Locate the cell with the specified text and output its (X, Y) center coordinate. 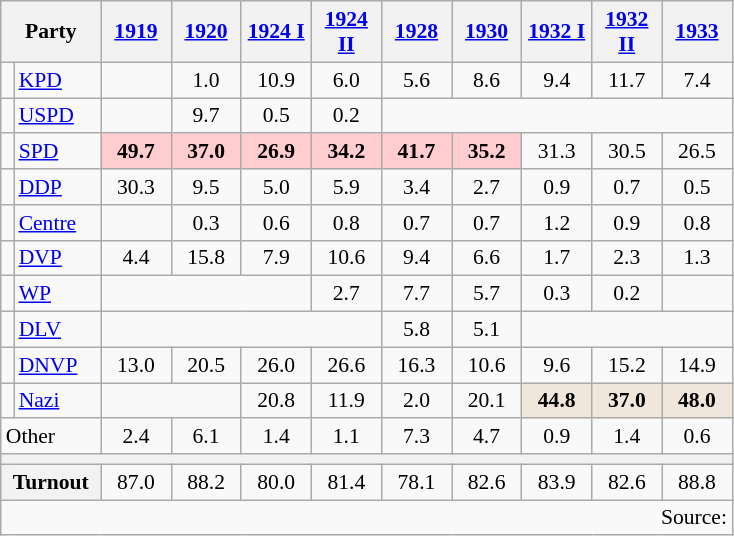
1.0 (206, 80)
5.8 (416, 330)
5.0 (276, 187)
6.0 (346, 80)
3.4 (416, 187)
83.9 (557, 482)
6.6 (487, 258)
49.7 (136, 152)
26.9 (276, 152)
DVP (58, 258)
Centre (58, 223)
30.3 (136, 187)
1.1 (346, 437)
DDP (58, 187)
DNVP (58, 365)
1924 II (346, 32)
Other (51, 437)
20.5 (206, 365)
1933 (697, 32)
2.0 (416, 401)
80.0 (276, 482)
Turnout (51, 482)
11.7 (627, 80)
26.5 (697, 152)
34.2 (346, 152)
Nazi (58, 401)
7.4 (697, 80)
DLV (58, 330)
9.7 (206, 116)
1932 I (557, 32)
31.3 (557, 152)
13.0 (136, 365)
9.5 (206, 187)
2.4 (136, 437)
1919 (136, 32)
35.2 (487, 152)
4.4 (136, 258)
1932 II (627, 32)
88.8 (697, 482)
11.9 (346, 401)
14.9 (697, 365)
26.6 (346, 365)
1924 I (276, 32)
USPD (58, 116)
15.8 (206, 258)
4.7 (487, 437)
20.8 (276, 401)
2.3 (627, 258)
15.2 (627, 365)
87.0 (136, 482)
9.6 (557, 365)
5.1 (487, 330)
1.3 (697, 258)
20.1 (487, 401)
41.7 (416, 152)
44.8 (557, 401)
81.4 (346, 482)
Party (51, 32)
16.3 (416, 365)
8.6 (487, 80)
48.0 (697, 401)
1928 (416, 32)
26.0 (276, 365)
1.7 (557, 258)
1920 (206, 32)
WP (58, 294)
5.6 (416, 80)
78.1 (416, 482)
Source: (366, 518)
10.9 (276, 80)
5.7 (487, 294)
7.9 (276, 258)
KPD (58, 80)
7.3 (416, 437)
1930 (487, 32)
7.7 (416, 294)
30.5 (627, 152)
SPD (58, 152)
1.2 (557, 223)
5.9 (346, 187)
6.1 (206, 437)
88.2 (206, 482)
